Determine the [X, Y] coordinate at the center of the cell enclosing the given text.  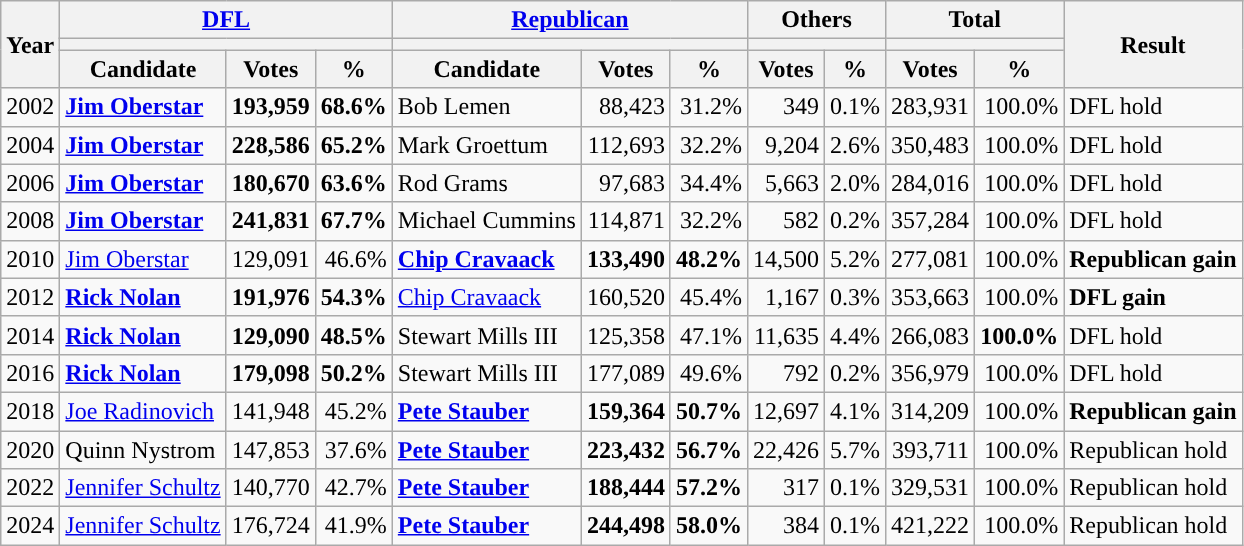
65.2% [354, 145]
56.7% [708, 449]
4.4% [856, 335]
68.6% [354, 107]
Rod Grams [486, 183]
63.6% [354, 183]
Mark Groettum [486, 145]
42.7% [354, 488]
357,284 [930, 221]
393,711 [930, 449]
12,697 [786, 411]
97,683 [626, 183]
37.6% [354, 449]
58.0% [708, 526]
48.5% [354, 335]
Others [816, 20]
277,081 [930, 259]
114,871 [626, 221]
159,364 [626, 411]
22,426 [786, 449]
792 [786, 373]
Republican [570, 20]
14,500 [786, 259]
176,724 [270, 526]
Total [975, 20]
50.2% [354, 373]
Michael Cummins [486, 221]
5.7% [856, 449]
2010 [30, 259]
5.2% [856, 259]
46.6% [354, 259]
147,853 [270, 449]
125,358 [626, 335]
1,167 [786, 297]
384 [786, 526]
45.2% [354, 411]
2020 [30, 449]
31.2% [708, 107]
129,091 [270, 259]
141,948 [270, 411]
2.0% [856, 183]
160,520 [626, 297]
49.6% [708, 373]
353,663 [930, 297]
582 [786, 221]
2.6% [856, 145]
133,490 [626, 259]
228,586 [270, 145]
4.1% [856, 411]
57.2% [708, 488]
2006 [30, 183]
112,693 [626, 145]
193,959 [270, 107]
0.3% [856, 297]
179,098 [270, 373]
421,222 [930, 526]
2002 [30, 107]
88,423 [626, 107]
2012 [30, 297]
DFL gain [1153, 297]
2022 [30, 488]
67.7% [354, 221]
41.9% [354, 526]
314,209 [930, 411]
2014 [30, 335]
349 [786, 107]
50.7% [708, 411]
48.2% [708, 259]
2004 [30, 145]
Year [30, 44]
284,016 [930, 183]
9,204 [786, 145]
Joe Radinovich [143, 411]
45.4% [708, 297]
191,976 [270, 297]
2018 [30, 411]
129,090 [270, 335]
266,083 [930, 335]
223,432 [626, 449]
2008 [30, 221]
47.1% [708, 335]
34.4% [708, 183]
5,663 [786, 183]
350,483 [930, 145]
241,831 [270, 221]
177,089 [626, 373]
188,444 [626, 488]
2016 [30, 373]
180,670 [270, 183]
329,531 [930, 488]
244,498 [626, 526]
140,770 [270, 488]
Result [1153, 44]
2024 [30, 526]
Quinn Nystrom [143, 449]
Bob Lemen [486, 107]
DFL [226, 20]
356,979 [930, 373]
283,931 [930, 107]
54.3% [354, 297]
317 [786, 488]
11,635 [786, 335]
